Extract the [x, y] coordinate from the center of the cell holding the provided text.  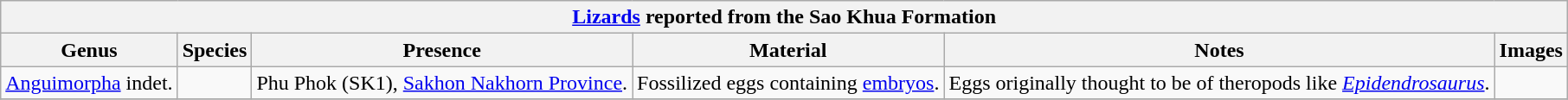
Fossilized eggs containing embryos. [788, 83]
Presence [442, 50]
Notes [1219, 50]
Images [1531, 50]
Lizards reported from the Sao Khua Formation [784, 17]
Species [215, 50]
Phu Phok (SK1), Sakhon Nakhorn Province. [442, 83]
Genus [89, 50]
Eggs originally thought to be of theropods like Epidendrosaurus. [1219, 83]
Material [788, 50]
Anguimorpha indet. [89, 83]
